Provide the [X, Y] coordinate of the cell's center where the given text is located.  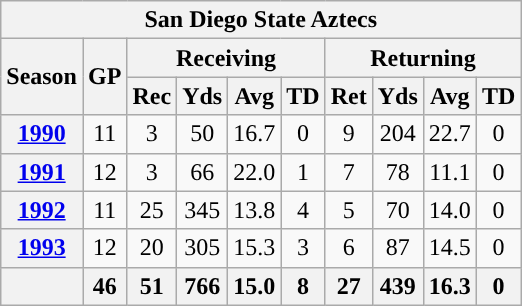
20 [152, 248]
1 [303, 172]
San Diego State Aztecs [261, 20]
439 [398, 286]
22.7 [450, 134]
16.7 [254, 134]
51 [152, 286]
11.1 [450, 172]
1990 [42, 134]
GP [104, 77]
Returning [423, 58]
8 [303, 286]
Rec [152, 96]
13.8 [254, 210]
15.3 [254, 248]
4 [303, 210]
22.0 [254, 172]
Receiving [226, 58]
1993 [42, 248]
Ret [348, 96]
66 [202, 172]
1992 [42, 210]
46 [104, 286]
14.0 [450, 210]
766 [202, 286]
305 [202, 248]
5 [348, 210]
6 [348, 248]
16.3 [450, 286]
27 [348, 286]
345 [202, 210]
14.5 [450, 248]
87 [398, 248]
25 [152, 210]
1991 [42, 172]
70 [398, 210]
204 [398, 134]
78 [398, 172]
Season [42, 77]
9 [348, 134]
7 [348, 172]
15.0 [254, 286]
50 [202, 134]
